Extract the (x, y) coordinate from the center of the cell holding the provided text.  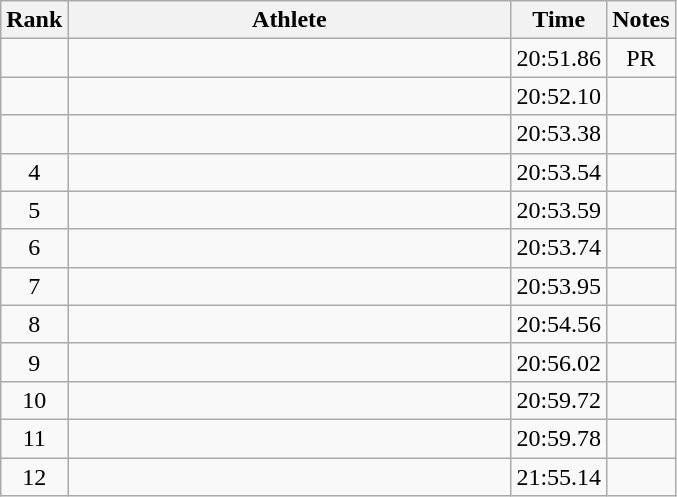
20:59.78 (559, 438)
Rank (34, 20)
Athlete (290, 20)
20:52.10 (559, 96)
20:53.59 (559, 210)
20:53.38 (559, 134)
20:53.95 (559, 286)
20:53.74 (559, 248)
20:51.86 (559, 58)
11 (34, 438)
Notes (641, 20)
12 (34, 477)
5 (34, 210)
20:56.02 (559, 362)
Time (559, 20)
8 (34, 324)
7 (34, 286)
9 (34, 362)
20:54.56 (559, 324)
PR (641, 58)
20:53.54 (559, 172)
21:55.14 (559, 477)
10 (34, 400)
6 (34, 248)
20:59.72 (559, 400)
4 (34, 172)
